Detect which cell encompasses the target text, then output its [X, Y] center coordinate. 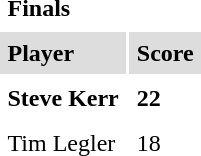
Score [165, 53]
22 [165, 98]
Steve Kerr [63, 98]
Player [63, 53]
